Locate the cell with the specified text and output its (x, y) center coordinate. 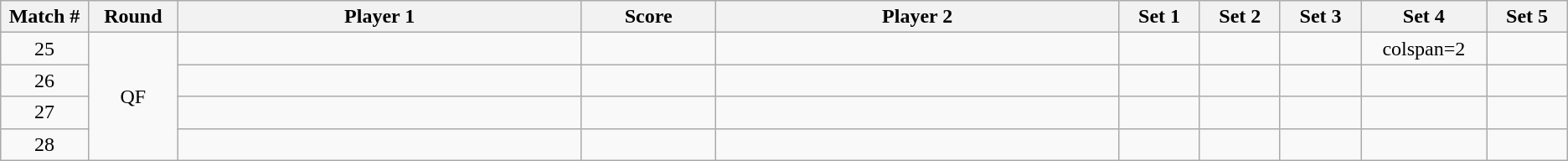
Player 1 (379, 17)
Set 2 (1240, 17)
26 (45, 80)
27 (45, 112)
Score (648, 17)
Match # (45, 17)
Player 2 (916, 17)
Round (132, 17)
colspan=2 (1424, 49)
Set 1 (1159, 17)
Set 4 (1424, 17)
25 (45, 49)
Set 5 (1527, 17)
28 (45, 144)
Set 3 (1320, 17)
QF (132, 96)
